Detect which cell encompasses the target text, then output its (x, y) center coordinate. 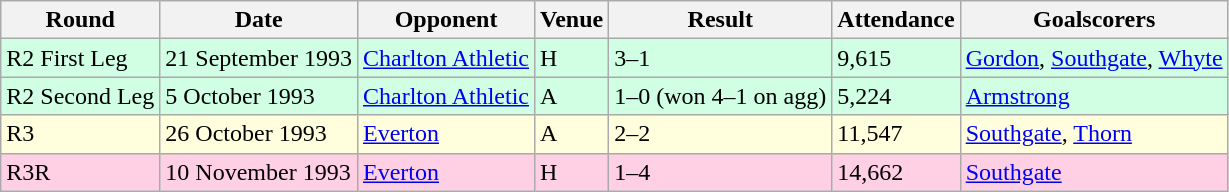
Attendance (896, 20)
26 October 1993 (259, 134)
14,662 (896, 172)
Southgate (1094, 172)
Venue (572, 20)
Gordon, Southgate, Whyte (1094, 58)
Opponent (446, 20)
R2 First Leg (80, 58)
Date (259, 20)
5,224 (896, 96)
Armstrong (1094, 96)
1–0 (won 4–1 on agg) (720, 96)
2–2 (720, 134)
10 November 1993 (259, 172)
11,547 (896, 134)
1–4 (720, 172)
Goalscorers (1094, 20)
3–1 (720, 58)
R3 (80, 134)
Southgate, Thorn (1094, 134)
5 October 1993 (259, 96)
Result (720, 20)
R2 Second Leg (80, 96)
R3R (80, 172)
9,615 (896, 58)
Round (80, 20)
21 September 1993 (259, 58)
